Identify which cell holds the provided text, then report its (x, y) central coordinate. 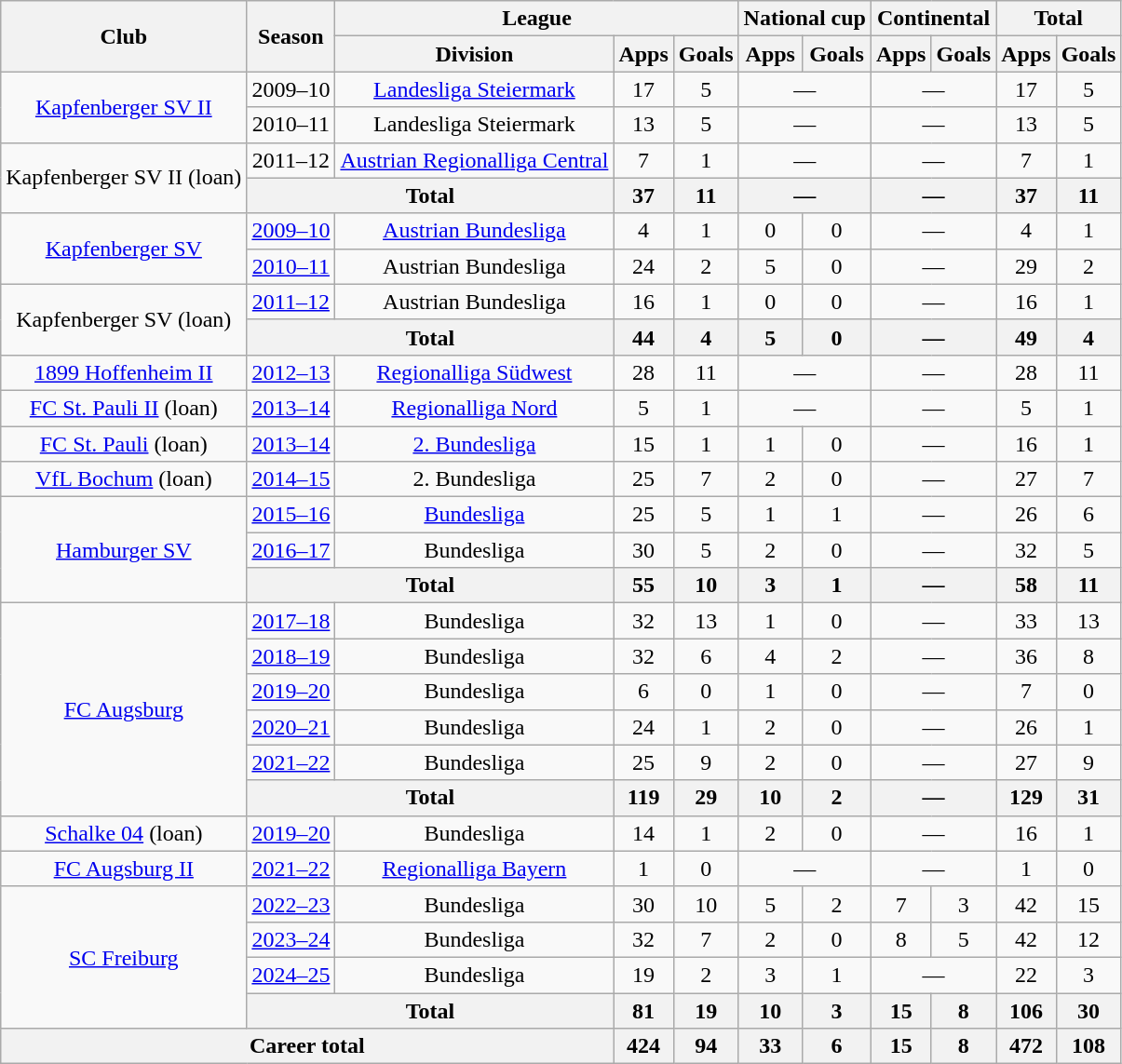
2018–19 (291, 656)
Division (475, 54)
2012–13 (291, 372)
Kapfenberger SV II (loan) (124, 178)
Regionalliga Bayern (475, 869)
106 (1026, 1010)
424 (643, 1046)
FC St. Pauli (loan) (124, 444)
League (536, 19)
14 (643, 833)
58 (1026, 586)
Kapfenberger SV (124, 249)
Hamburger SV (124, 550)
108 (1088, 1046)
2014–15 (291, 479)
Club (124, 36)
Regionalliga Südwest (475, 372)
49 (1026, 337)
Schalke 04 (loan) (124, 833)
Season (291, 36)
94 (706, 1046)
2022–23 (291, 904)
81 (643, 1010)
FC St. Pauli II (loan) (124, 408)
Kapfenberger SV (loan) (124, 319)
National cup (804, 19)
SC Freiburg (124, 957)
31 (1088, 798)
22 (1026, 975)
Austrian Regionalliga Central (475, 160)
FC Augsburg II (124, 869)
44 (643, 337)
Regionalliga Nord (475, 408)
12 (1088, 939)
VfL Bochum (loan) (124, 479)
36 (1026, 656)
1899 Hoffenheim II (124, 372)
Continental (934, 19)
Kapfenberger SV II (124, 107)
2023–24 (291, 939)
2017–18 (291, 621)
129 (1026, 798)
2024–25 (291, 975)
2015–16 (291, 515)
55 (643, 586)
472 (1026, 1046)
2020–21 (291, 727)
FC Augsburg (124, 709)
Career total (307, 1046)
119 (643, 798)
2016–17 (291, 550)
